Locate the cell with the specified text and output its (X, Y) center coordinate. 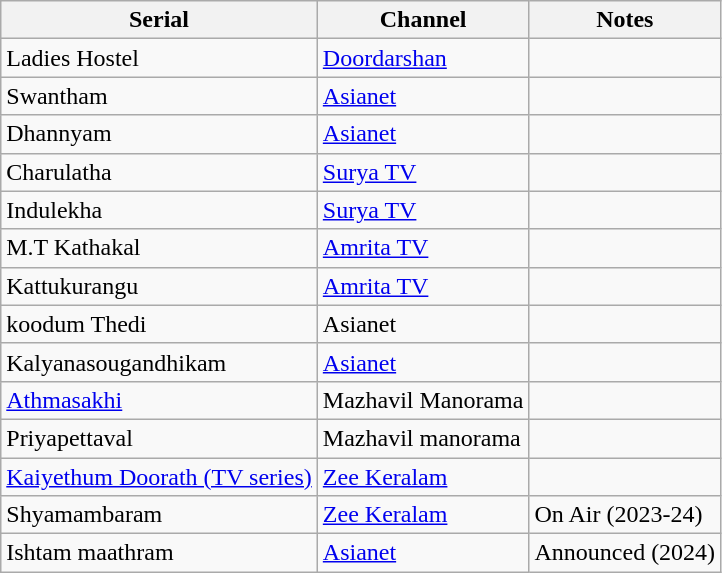
Mazhavil manorama (423, 438)
Serial (160, 20)
Indulekha (160, 210)
On Air (2023-24) (625, 515)
Athmasakhi (160, 400)
Charulatha (160, 172)
Dhannyam (160, 134)
Kattukurangu (160, 286)
Priyapettaval (160, 438)
Ishtam maathram (160, 553)
Notes (625, 20)
Doordarshan (423, 58)
Kaiyethum Doorath (TV series) (160, 477)
Announced (2024) (625, 553)
Mazhavil Manorama (423, 400)
Ladies Hostel (160, 58)
koodum Thedi (160, 324)
Kalyanasougandhikam (160, 362)
M.T Kathakal (160, 248)
Shyamambaram (160, 515)
Channel (423, 20)
Swantham (160, 96)
